Output the [X, Y] coordinate of the center of the cell containing the given text.  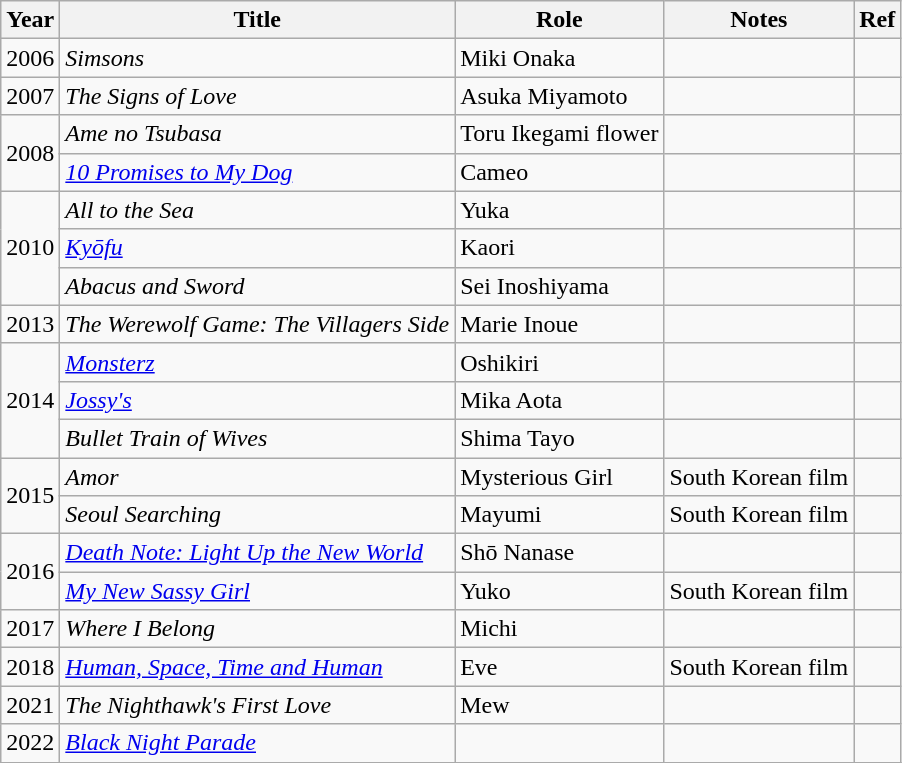
The Nighthawk's First Love [258, 705]
The Werewolf Game: The Villagers Side [258, 324]
Mika Aota [560, 400]
Where I Belong [258, 629]
2008 [30, 153]
2006 [30, 58]
2017 [30, 629]
2010 [30, 248]
Title [258, 20]
Marie Inoue [560, 324]
2021 [30, 705]
Jossy's [258, 400]
Miki Onaka [560, 58]
2007 [30, 96]
2015 [30, 496]
Shō Nanase [560, 553]
Mew [560, 705]
Monsterz [258, 362]
Year [30, 20]
Human, Space, Time and Human [258, 667]
Sei Inoshiyama [560, 286]
10 Promises to My Dog [258, 172]
Ame no Tsubasa [258, 134]
Eve [560, 667]
Kyōfu [258, 248]
Michi [560, 629]
Amor [258, 477]
Role [560, 20]
Black Night Parade [258, 743]
Death Note: Light Up the New World [258, 553]
Toru Ikegami flower [560, 134]
Abacus and Sword [258, 286]
2014 [30, 400]
2022 [30, 743]
All to the Sea [258, 210]
2018 [30, 667]
Notes [759, 20]
Yuka [560, 210]
Mysterious Girl [560, 477]
Oshikiri [560, 362]
Kaori [560, 248]
The Signs of Love [258, 96]
Shima Tayo [560, 438]
Mayumi [560, 515]
My New Sassy Girl [258, 591]
Bullet Train of Wives [258, 438]
Simsons [258, 58]
2013 [30, 324]
Ref [878, 20]
Seoul Searching [258, 515]
Cameo [560, 172]
Yuko [560, 591]
2016 [30, 572]
Asuka Miyamoto [560, 96]
